Return [x, y] of the center of cell containing provided text 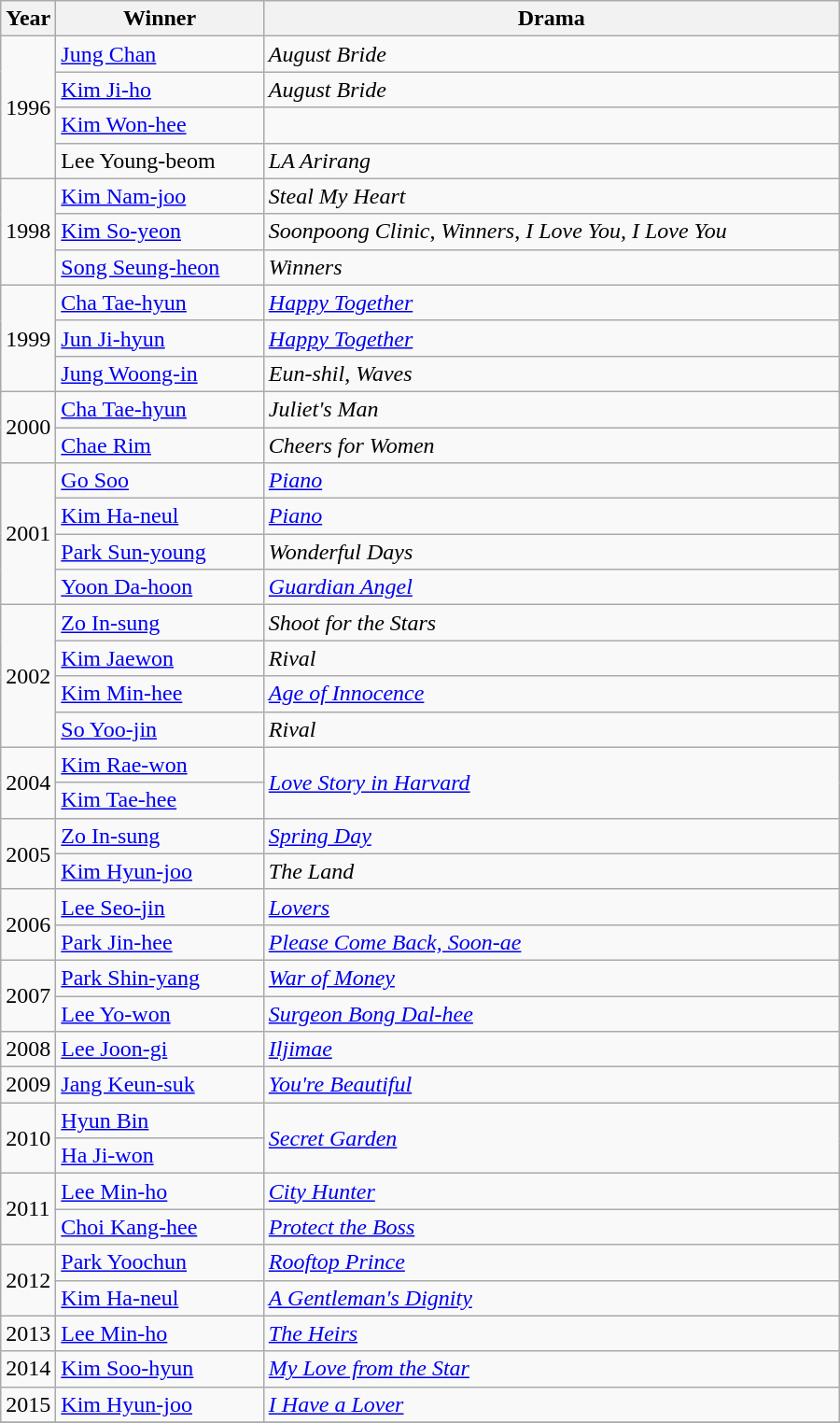
Eun-shil, Waves [551, 373]
Kim So-yeon [160, 232]
Secret Garden [551, 1138]
Protect the Boss [551, 1227]
2010 [28, 1138]
Juliet's Man [551, 409]
Park Shin-yang [160, 978]
2005 [28, 853]
Yoon Da-hoon [160, 587]
Shoot for the Stars [551, 623]
1999 [28, 338]
Chae Rim [160, 445]
2004 [28, 782]
Please Come Back, Soon-ae [551, 942]
Park Sun-young [160, 552]
2012 [28, 1280]
Kim Min-hee [160, 694]
Jang Keun-suk [160, 1085]
Love Story in Harvard [551, 782]
Jun Ji-hyun [160, 338]
2013 [28, 1333]
Drama [551, 19]
Lee Seo-jin [160, 907]
2006 [28, 924]
Choi Kang-hee [160, 1227]
1998 [28, 232]
Ha Ji-won [160, 1156]
The Heirs [551, 1333]
Kim Won-hee [160, 125]
Kim Ji-ho [160, 90]
Rooftop Prince [551, 1262]
Kim Tae-hee [160, 800]
Guardian Angel [551, 587]
City Hunter [551, 1191]
Steal My Heart [551, 196]
Park Jin-hee [160, 942]
2000 [28, 427]
Kim Rae-won [160, 765]
Lovers [551, 907]
Cheers for Women [551, 445]
2007 [28, 995]
Winners [551, 267]
I Have a Lover [551, 1404]
Hyun Bin [160, 1120]
Iljimae [551, 1050]
2014 [28, 1369]
2002 [28, 676]
Soonpoong Clinic, Winners, I Love You, I Love You [551, 232]
Jung Woong-in [160, 373]
Lee Young-beom [160, 161]
Kim Jaewon [160, 658]
Lee Joon-gi [160, 1050]
The Land [551, 871]
Lee Yo-won [160, 1013]
2015 [28, 1404]
Spring Day [551, 836]
Song Seung-heon [160, 267]
2011 [28, 1209]
LA Arirang [551, 161]
Kim Nam-joo [160, 196]
My Love from the Star [551, 1369]
Go Soo [160, 481]
Year [28, 19]
2001 [28, 534]
Wonderful Days [551, 552]
War of Money [551, 978]
Winner [160, 19]
1996 [28, 107]
2008 [28, 1050]
Age of Innocence [551, 694]
Park Yoochun [160, 1262]
You're Beautiful [551, 1085]
So Yoo-jin [160, 729]
2009 [28, 1085]
Kim Soo-hyun [160, 1369]
A Gentleman's Dignity [551, 1298]
Surgeon Bong Dal-hee [551, 1013]
Jung Chan [160, 54]
